Pinpoint the cell where the given text exists, returning its (x, y) midpoint coordinate. 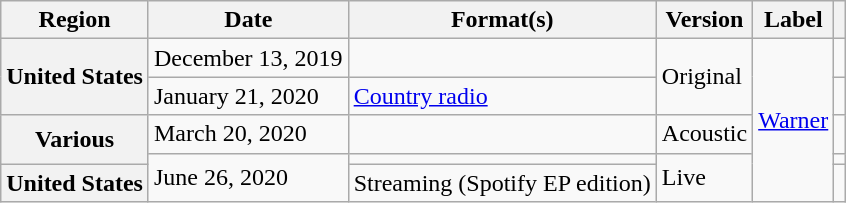
Format(s) (502, 20)
Country radio (502, 96)
March 20, 2020 (248, 134)
Date (248, 20)
Original (704, 77)
December 13, 2019 (248, 58)
Version (704, 20)
Acoustic (704, 134)
Region (75, 20)
Various (75, 140)
June 26, 2020 (248, 178)
January 21, 2020 (248, 96)
Streaming (Spotify EP edition) (502, 183)
Live (704, 178)
Label (794, 20)
Warner (794, 120)
